Find where the given text appears and provide that cell's center as [X, Y] coordinate. 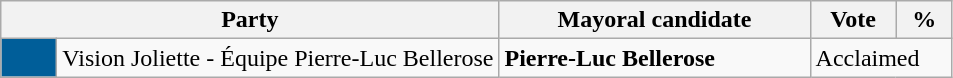
Acclaimed [881, 58]
Mayoral candidate [654, 20]
% [924, 20]
Pierre-Luc Bellerose [654, 58]
Vote [853, 20]
Party [250, 20]
Vision Joliette - Équipe Pierre-Luc Bellerose [278, 58]
